Provide the (x, y) coordinate of the cell's center where the given text is located.  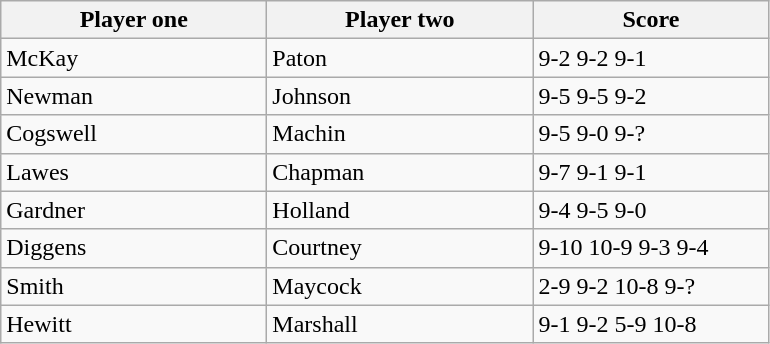
McKay (134, 58)
Player two (400, 20)
Maycock (400, 286)
9-2 9-2 9-1 (651, 58)
Holland (400, 210)
9-4 9-5 9-0 (651, 210)
Lawes (134, 172)
9-5 9-0 9-? (651, 134)
2-9 9-2 10-8 9-? (651, 286)
Diggens (134, 248)
Machin (400, 134)
Paton (400, 58)
Smith (134, 286)
Marshall (400, 324)
9-10 10-9 9-3 9-4 (651, 248)
Hewitt (134, 324)
Johnson (400, 96)
9-1 9-2 5-9 10-8 (651, 324)
Chapman (400, 172)
Score (651, 20)
Cogswell (134, 134)
Gardner (134, 210)
Courtney (400, 248)
Player one (134, 20)
9-5 9-5 9-2 (651, 96)
Newman (134, 96)
9-7 9-1 9-1 (651, 172)
